From the cell containing the given text, extract its center point as [X, Y] coordinate. 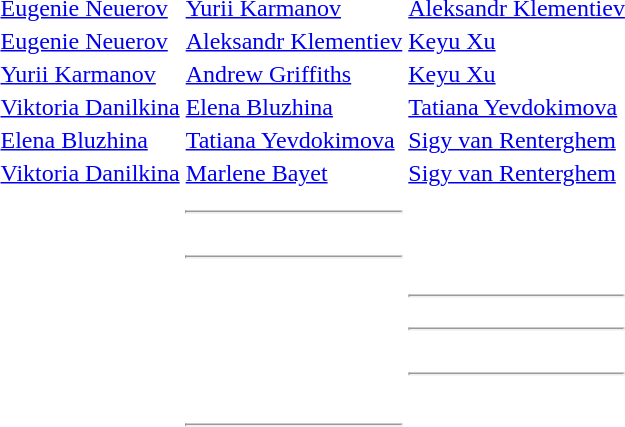
Andrew Griffiths [294, 74]
Tatiana Yevdokimova [294, 140]
Elena Bluzhina [294, 107]
Aleksandr Klementiev [294, 41]
Marlene Bayet [294, 173]
